Extract the [X, Y] coordinate from the center of the cell holding the provided text.  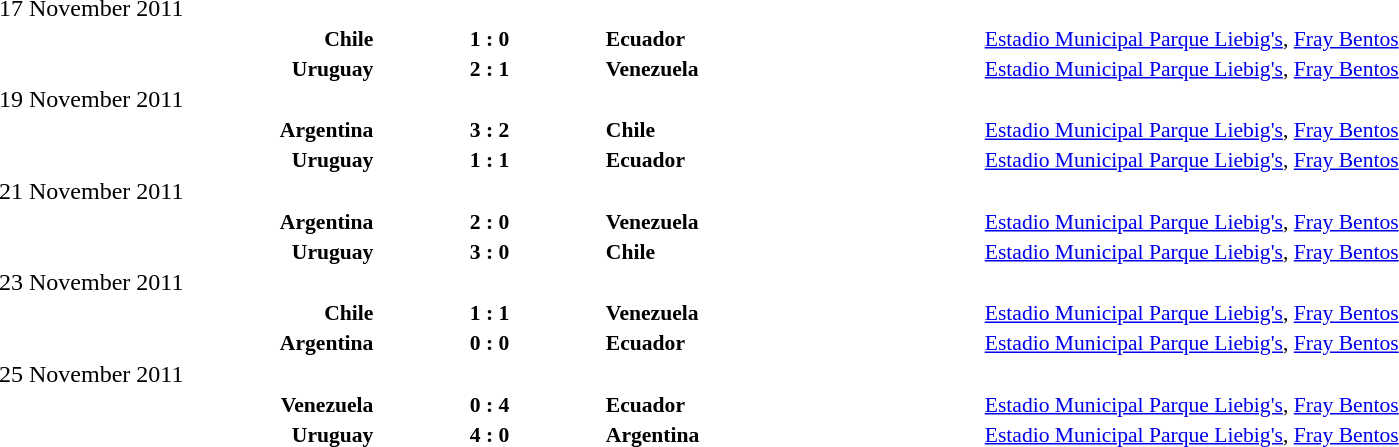
0 : 4 [489, 404]
3 : 0 [489, 252]
1 : 0 [489, 38]
3 : 2 [489, 130]
2 : 0 [489, 222]
0 : 0 [489, 343]
2 : 1 [489, 68]
